Capture the cell that displays the provided text and extract its [x, y] central coordinate. 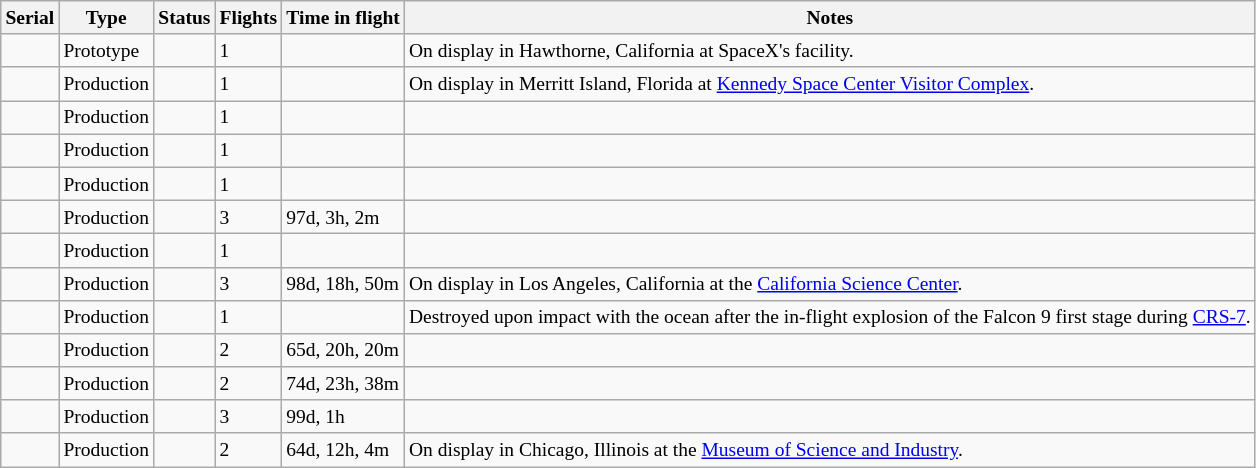
97d, 3h, 2m [344, 216]
Flights [248, 18]
64d, 12h, 4m [344, 450]
Status [184, 18]
Serial [30, 18]
Notes [830, 18]
74d, 23h, 38m [344, 384]
98d, 18h, 50m [344, 284]
99d, 1h [344, 416]
Destroyed upon impact with the ocean after the in-flight explosion of the Falcon 9 first stage during CRS-7. [830, 316]
Time in flight [344, 18]
Prototype [106, 50]
On display in Hawthorne, California at SpaceX's facility. [830, 50]
Type [106, 18]
On display in Los Angeles, California at the California Science Center. [830, 284]
On display in Merritt Island, Florida at Kennedy Space Center Visitor Complex. [830, 84]
65d, 20h, 20m [344, 350]
On display in Chicago, Illinois at the Museum of Science and Industry. [830, 450]
